From the cell containing the given text, extract its center point as [x, y] coordinate. 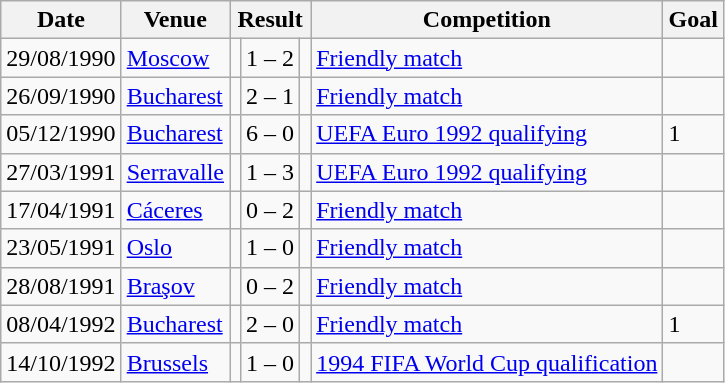
Moscow [175, 58]
Oslo [175, 248]
08/04/1992 [61, 324]
Competition [487, 20]
23/05/1991 [61, 248]
Goal [693, 20]
05/12/1990 [61, 134]
17/04/1991 [61, 210]
1994 FIFA World Cup qualification [487, 362]
29/08/1990 [61, 58]
Venue [175, 20]
2 – 0 [270, 324]
27/03/1991 [61, 172]
26/09/1990 [61, 96]
1 – 2 [270, 58]
Date [61, 20]
Result [270, 20]
2 – 1 [270, 96]
Brussels [175, 362]
Braşov [175, 286]
Serravalle [175, 172]
28/08/1991 [61, 286]
Cáceres [175, 210]
14/10/1992 [61, 362]
6 – 0 [270, 134]
1 – 3 [270, 172]
